Search for the cell housing the specified text and yield its [X, Y] center coordinate. 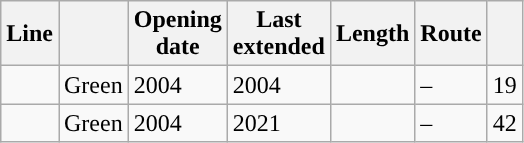
Openingdate [178, 34]
Lastextended [278, 34]
Line [30, 34]
Route [451, 34]
19 [504, 85]
Length [372, 34]
42 [504, 123]
2021 [278, 123]
